Find where the given text appears and provide that cell's center as (x, y) coordinate. 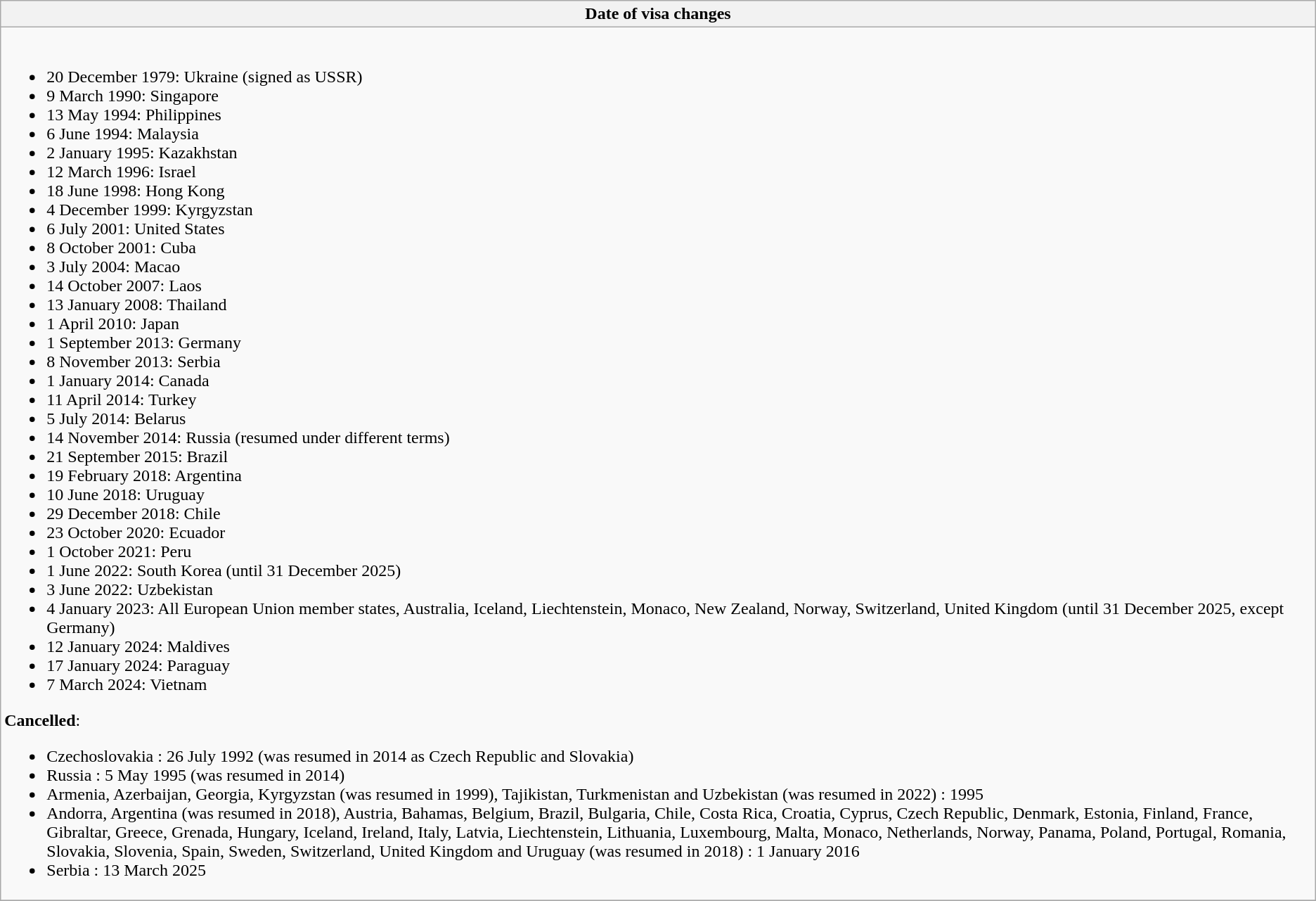
Date of visa changes (658, 14)
